From the cell containing the given text, extract its center point as (x, y) coordinate. 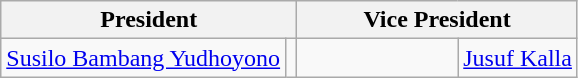
Vice President (438, 20)
President (149, 20)
Susilo Bambang Yudhoyono (144, 58)
Jusuf Kalla (518, 58)
